Scan for the cell matching the given text and deliver its (x, y) coordinate at center. 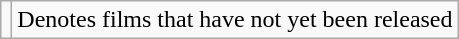
Denotes films that have not yet been released (235, 20)
